Locate the cell with the specified text and output its (x, y) center coordinate. 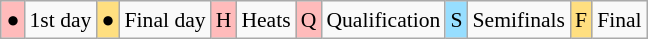
Q (309, 20)
Heats (266, 20)
F (581, 20)
Final (620, 20)
H (224, 20)
S (456, 20)
Semifinals (519, 20)
1st day (60, 20)
Final day (166, 20)
Qualification (383, 20)
